Extract the [X, Y] coordinate from the center of the cell holding the provided text.  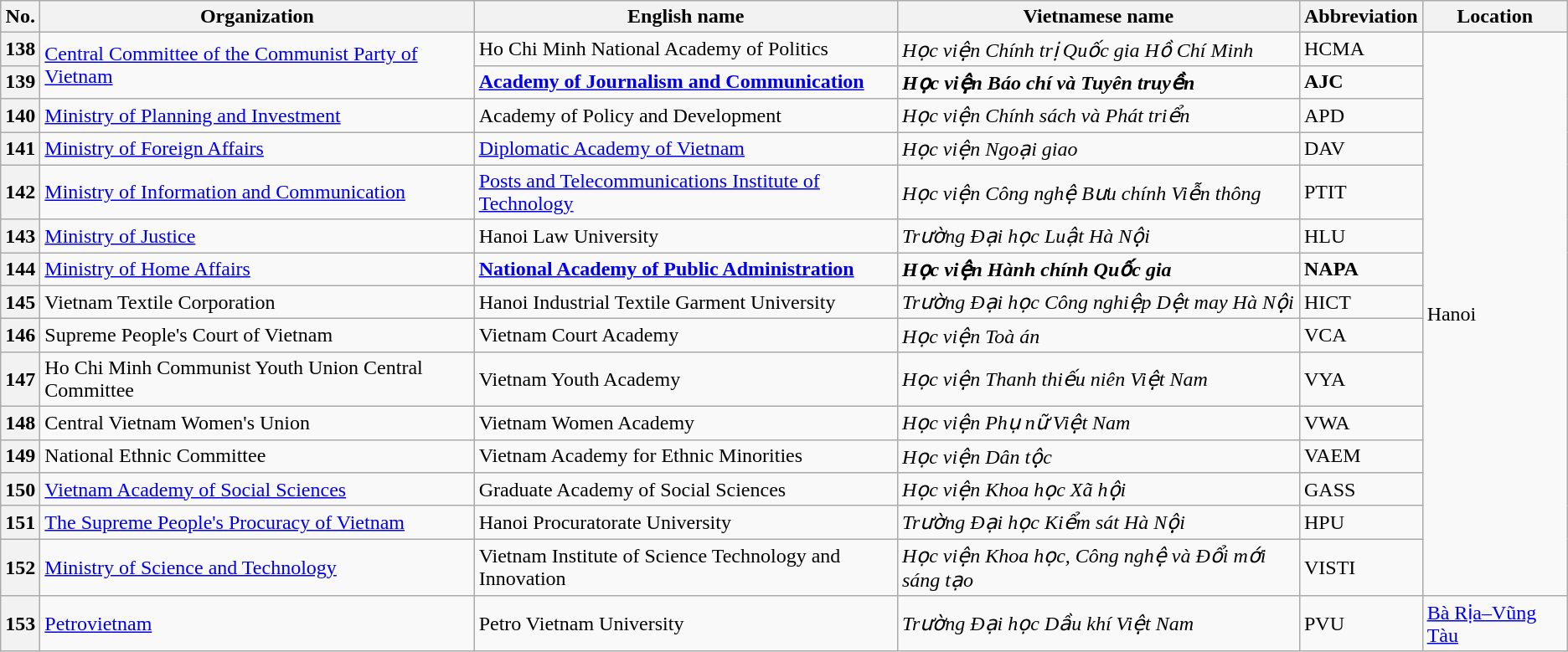
Vietnam Court Academy [685, 336]
145 [20, 302]
150 [20, 490]
DAV [1360, 149]
Ministry of Justice [257, 236]
VAEM [1360, 456]
153 [20, 624]
Học viện Hành chính Quốc gia [1098, 270]
Học viện Khoa học Xã hội [1098, 490]
PTIT [1360, 193]
Hanoi Law University [685, 236]
Academy of Journalism and Communication [685, 82]
Vietnam Academy of Social Sciences [257, 490]
Ho Chi Minh Communist Youth Union Central Committee [257, 378]
Trường Đại học Công nghiệp Dệt may Hà Nội [1098, 302]
VISTI [1360, 567]
Abbreviation [1360, 17]
Diplomatic Academy of Vietnam [685, 149]
National Ethnic Committee [257, 456]
Ministry of Foreign Affairs [257, 149]
Trường Đại học Dầu khí Việt Nam [1098, 624]
Học viện Toà án [1098, 336]
Vietnam Women Academy [685, 423]
VYA [1360, 378]
Central Committee of the Communist Party of Vietnam [257, 65]
Supreme People's Court of Vietnam [257, 336]
HPU [1360, 522]
Ministry of Information and Communication [257, 193]
Central Vietnam Women's Union [257, 423]
Vietnam Youth Academy [685, 378]
139 [20, 82]
English name [685, 17]
NAPA [1360, 270]
Học viện Khoa học, Công nghệ và Đổi mới sáng tạo [1098, 567]
144 [20, 270]
Học viện Công nghệ Bưu chính Viễn thông [1098, 193]
Petrovietnam [257, 624]
The Supreme People's Procuracy of Vietnam [257, 522]
151 [20, 522]
VWA [1360, 423]
National Academy of Public Administration [685, 270]
Vietnam Institute of Science Technology and Innovation [685, 567]
Học viện Chính trị Quốc gia Hồ Chí Minh [1098, 49]
Vietnamese name [1098, 17]
PVU [1360, 624]
Ho Chi Minh National Academy of Politics [685, 49]
Hanoi Procuratorate University [685, 522]
HICT [1360, 302]
Academy of Policy and Development [685, 116]
VCA [1360, 336]
HCMA [1360, 49]
Học viện Ngoại giao [1098, 149]
138 [20, 49]
142 [20, 193]
Location [1494, 17]
Học viện Báo chí và Tuyên truyền [1098, 82]
146 [20, 336]
GASS [1360, 490]
Posts and Telecommunications Institute of Technology [685, 193]
Học viện Chính sách và Phát triển [1098, 116]
Graduate Academy of Social Sciences [685, 490]
147 [20, 378]
Hanoi [1494, 315]
140 [20, 116]
AJC [1360, 82]
Học viện Phụ nữ Việt Nam [1098, 423]
148 [20, 423]
Vietnam Academy for Ethnic Minorities [685, 456]
APD [1360, 116]
152 [20, 567]
Vietnam Textile Corporation [257, 302]
HLU [1360, 236]
Học viện Thanh thiếu niên Việt Nam [1098, 378]
143 [20, 236]
Trường Đại học Kiểm sát Hà Nội [1098, 522]
Ministry of Planning and Investment [257, 116]
149 [20, 456]
Ministry of Science and Technology [257, 567]
Trường Đại học Luật Hà Nội [1098, 236]
Hanoi Industrial Textile Garment University [685, 302]
No. [20, 17]
Ministry of Home Affairs [257, 270]
Petro Vietnam University [685, 624]
Học viện Dân tộc [1098, 456]
Bà Rịa–Vũng Tàu [1494, 624]
Organization [257, 17]
141 [20, 149]
